Extract the (x, y) coordinate from the center of the cell holding the provided text.  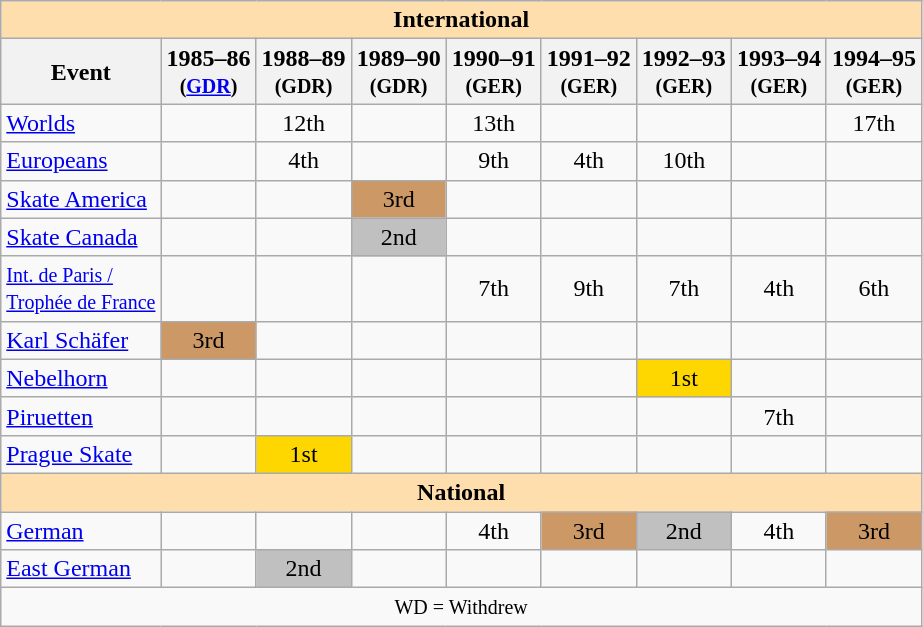
International (462, 20)
East German (81, 569)
10th (684, 161)
Piruetten (81, 416)
Nebelhorn (81, 378)
Europeans (81, 161)
1994–95 (GER) (874, 72)
12th (304, 123)
1993–94 (GER) (778, 72)
WD = Withdrew (462, 607)
Skate America (81, 199)
1985–86 (GDR) (208, 72)
17th (874, 123)
6th (874, 288)
Skate Canada (81, 237)
1991–92 (GER) (588, 72)
1990–91 (GER) (494, 72)
Prague Skate (81, 454)
1992–93 (GER) (684, 72)
13th (494, 123)
1989–90 (GDR) (398, 72)
Event (81, 72)
1988–89 (GDR) (304, 72)
German (81, 531)
National (462, 492)
Karl Schäfer (81, 340)
Worlds (81, 123)
Int. de Paris /Trophée de France (81, 288)
